Provide the [X, Y] coordinate of the cell's center where the given text is located.  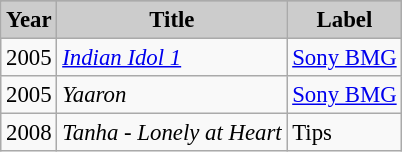
2008 [29, 133]
Label [344, 20]
Title [172, 20]
Tanha - Lonely at Heart [172, 133]
Indian Idol 1 [172, 58]
Yaaron [172, 95]
Tips [344, 133]
Year [29, 20]
